Output the (X, Y) coordinate of the center of the cell containing the given text.  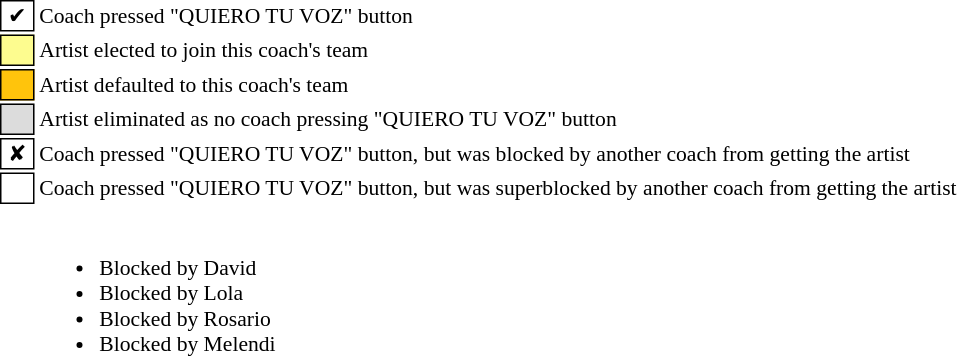
✘ (18, 154)
✔ (18, 16)
